Return (X, Y) of the center of cell containing provided text 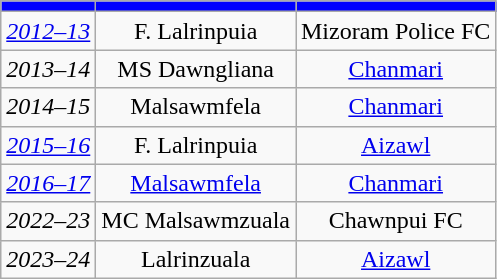
2016–17 (48, 183)
Mizoram Police FC (396, 31)
2013–14 (48, 69)
Lalrinzuala (196, 259)
2012–13 (48, 31)
2015–16 (48, 145)
MC Malsawmzuala (196, 221)
2023–24 (48, 259)
MS Dawngliana (196, 69)
Chawnpui FC (396, 221)
2022–23 (48, 221)
2014–15 (48, 107)
